Return the (X, Y) coordinate for the center point of the cell that contains the specified text.  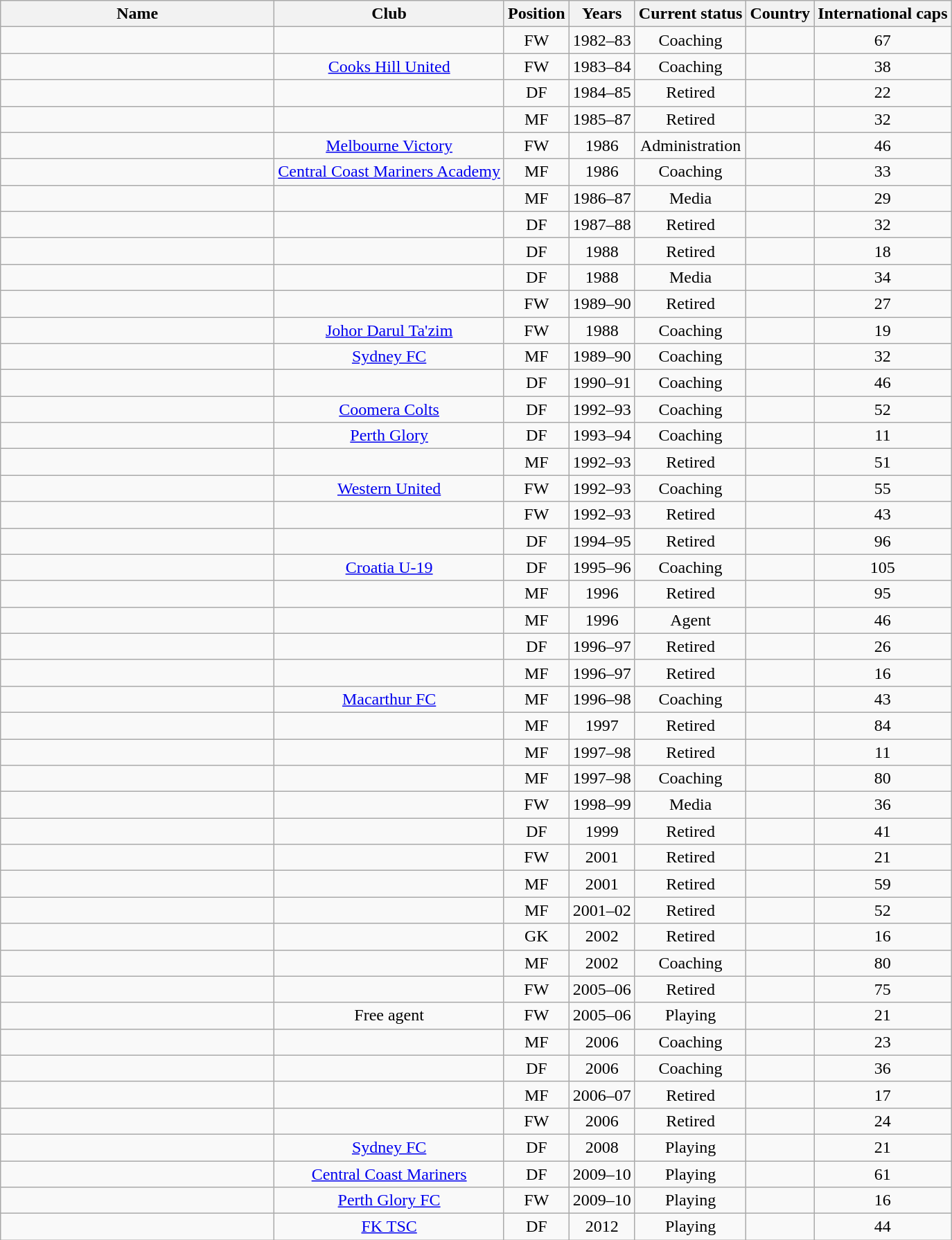
105 (883, 567)
1985–87 (601, 119)
18 (883, 251)
84 (883, 725)
Melbourne Victory (389, 145)
Agent (690, 620)
Cooks Hill United (389, 67)
Johor Darul Ta'zim (389, 330)
1999 (601, 831)
Position (536, 14)
29 (883, 198)
Club (389, 14)
38 (883, 67)
Central Coast Mariners (389, 1174)
International caps (883, 14)
44 (883, 1227)
59 (883, 884)
33 (883, 172)
Current status (690, 14)
1983–84 (601, 67)
1984–85 (601, 93)
19 (883, 330)
2001–02 (601, 910)
1996–98 (601, 699)
51 (883, 462)
Coomera Colts (389, 409)
24 (883, 1121)
1997 (601, 725)
2012 (601, 1227)
75 (883, 989)
1982–83 (601, 40)
17 (883, 1095)
Country (780, 14)
Central Coast Mariners Academy (389, 172)
34 (883, 277)
22 (883, 93)
Free agent (389, 1016)
23 (883, 1042)
96 (883, 541)
Perth Glory (389, 436)
2006–07 (601, 1095)
1993–94 (601, 436)
67 (883, 40)
1995–96 (601, 567)
26 (883, 646)
Years (601, 14)
1987–88 (601, 224)
Croatia U-19 (389, 567)
61 (883, 1174)
27 (883, 303)
Administration (690, 145)
1994–95 (601, 541)
Name (137, 14)
Perth Glory FC (389, 1201)
GK (536, 937)
Macarthur FC (389, 699)
Western United (389, 488)
1990–91 (601, 383)
41 (883, 831)
2008 (601, 1147)
FK TSC (389, 1227)
95 (883, 594)
1986–87 (601, 198)
55 (883, 488)
1998–99 (601, 805)
